Return the (x, y) coordinate for the center point of the cell that contains the specified text.  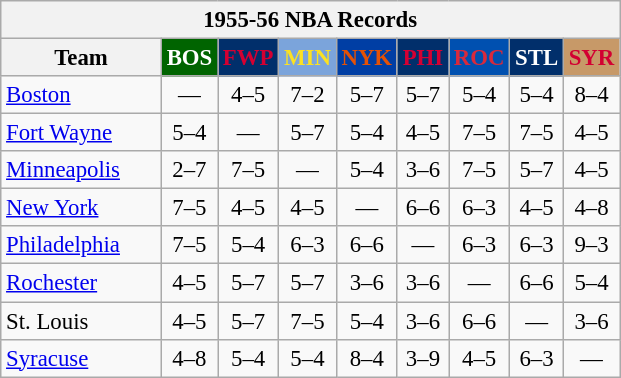
Team (82, 58)
9–3 (591, 245)
Fort Wayne (82, 133)
2–7 (189, 170)
FWP (248, 58)
MIN (308, 58)
Boston (82, 95)
PHI (422, 58)
Minneapolis (82, 170)
3–9 (422, 358)
Philadelphia (82, 245)
1955-56 NBA Records (310, 20)
BOS (189, 58)
Rochester (82, 283)
New York (82, 208)
7–2 (308, 95)
STL (537, 58)
St. Louis (82, 321)
NYK (366, 58)
ROC (478, 58)
SYR (591, 58)
Syracuse (82, 358)
